Capture the cell that displays the provided text and extract its [x, y] central coordinate. 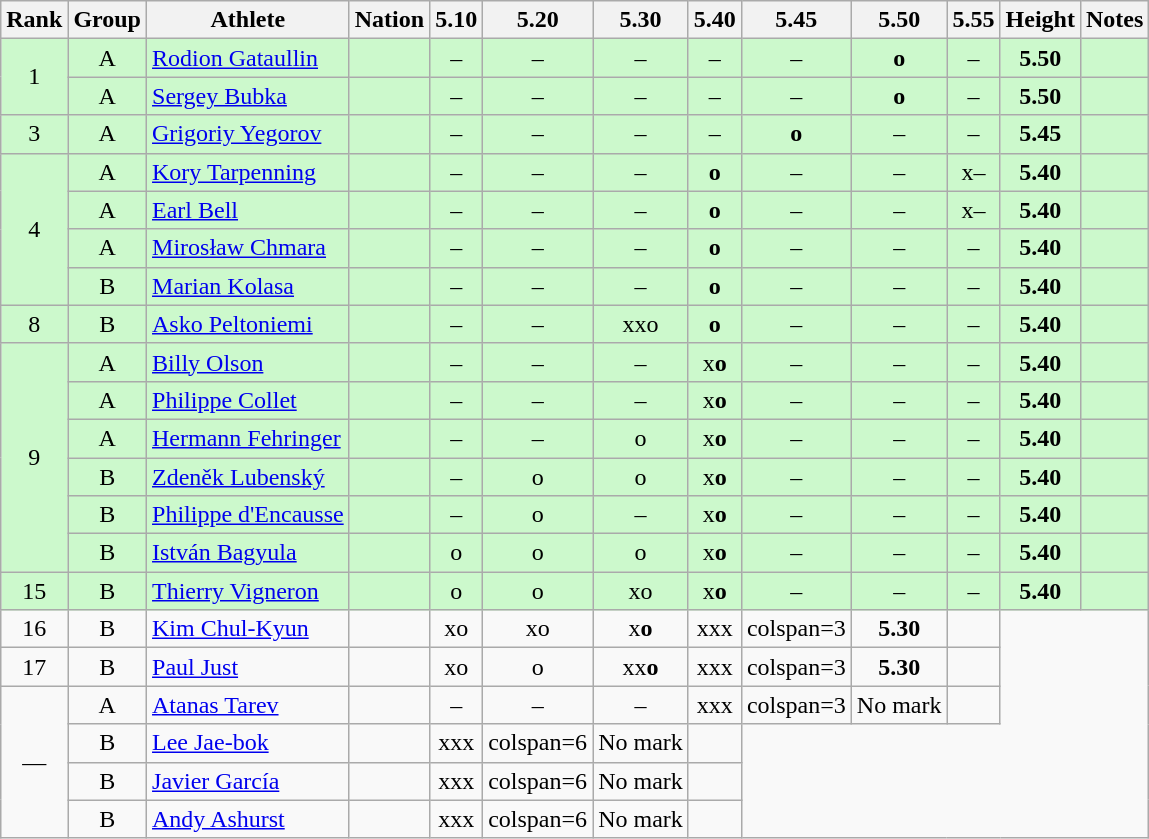
Hermann Fehringer [248, 438]
Notes [1114, 20]
17 [34, 667]
Rank [34, 20]
Paul Just [248, 667]
Athlete [248, 20]
Mirosław Chmara [248, 248]
Kory Tarpenning [248, 172]
Height [1040, 20]
István Bagyula [248, 553]
Asko Peltoniemi [248, 324]
Kim Chul-Kyun [248, 629]
Javier García [248, 781]
Grigoriy Yegorov [248, 134]
1 [34, 77]
Zdeněk Lubenský [248, 477]
Thierry Vigneron [248, 591]
Atanas Tarev [248, 705]
Marian Kolasa [248, 286]
3 [34, 134]
5.20 [538, 20]
Lee Jae-bok [248, 743]
Philippe d'Encausse [248, 515]
9 [34, 457]
Philippe Collet [248, 400]
8 [34, 324]
15 [34, 591]
— [34, 762]
5.55 [974, 20]
Andy Ashurst [248, 819]
16 [34, 629]
5.10 [456, 20]
Earl Bell [248, 210]
Nation [389, 20]
Sergey Bubka [248, 96]
Rodion Gataullin [248, 58]
4 [34, 229]
Group [108, 20]
Billy Olson [248, 362]
